Search for the cell housing the specified text and yield its [X, Y] center coordinate. 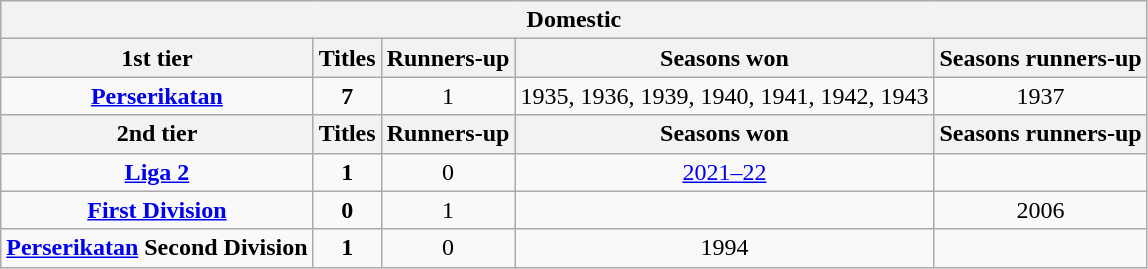
7 [347, 96]
1937 [1040, 96]
1st tier [157, 58]
Domestic [574, 20]
1935, 1936, 1939, 1940, 1941, 1942, 1943 [724, 96]
First Division [157, 210]
2021–22 [724, 172]
2nd tier [157, 134]
Perserikatan Second Division [157, 248]
2006 [1040, 210]
Liga 2 [157, 172]
1994 [724, 248]
Perserikatan [157, 96]
